Locate the cell with the specified text and output its [X, Y] center coordinate. 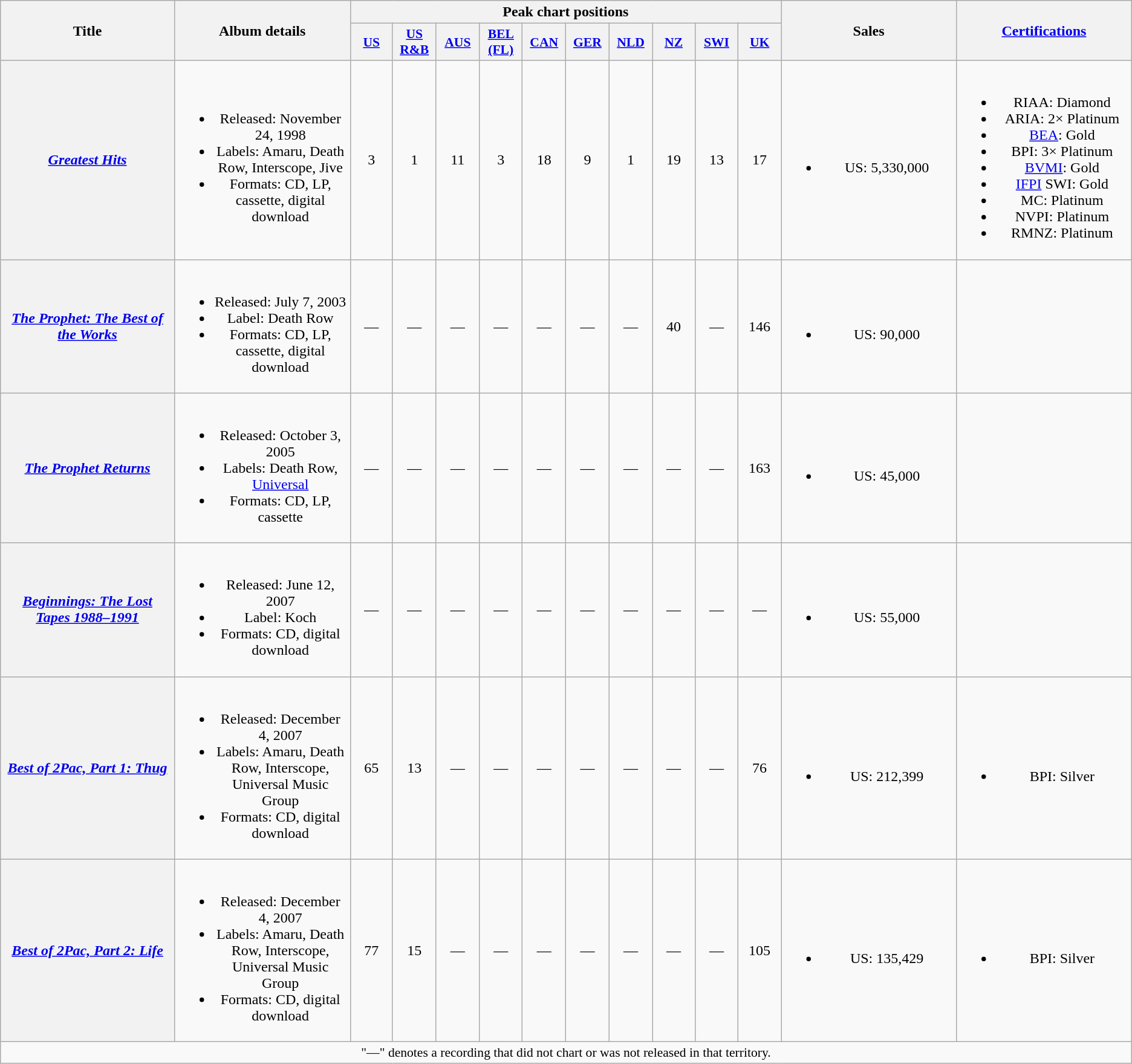
US: 45,000 [869, 468]
105 [760, 950]
Released: November 24, 1998Labels: Amaru, Death Row, Interscope, JiveFormats: CD, LP, cassette, digital download [262, 160]
Album details [262, 30]
Released: June 12, 2007Label: KochFormats: CD, digital download [262, 609]
"—" denotes a recording that did not chart or was not released in that territory. [566, 1053]
The Prophet Returns [88, 468]
65 [371, 768]
BEL(FL) [501, 42]
76 [760, 768]
UK [760, 42]
US: 55,000 [869, 609]
Released: October 3, 2005Labels: Death Row, UniversalFormats: CD, LP, cassette [262, 468]
Beginnings: The Lost Tapes 1988–1991 [88, 609]
NLD [631, 42]
US: 5,330,000 [869, 160]
19 [674, 160]
RIAA: DiamondARIA: 2× PlatinumBEA: GoldBPI: 3× PlatinumBVMI: GoldIFPI SWI: GoldMC: PlatinumNVPI: PlatinumRMNZ: Platinum [1044, 160]
GER [588, 42]
77 [371, 950]
Released: July 7, 2003Label: Death RowFormats: CD, LP, cassette, digital download [262, 326]
15 [414, 950]
163 [760, 468]
146 [760, 326]
11 [457, 160]
40 [674, 326]
US: 90,000 [869, 326]
AUS [457, 42]
US: 212,399 [869, 768]
Certifications [1044, 30]
USR&B [414, 42]
US: 135,429 [869, 950]
17 [760, 160]
Sales [869, 30]
18 [544, 160]
Title [88, 30]
9 [588, 160]
US [371, 42]
Best of 2Pac, Part 2: Life [88, 950]
Greatest Hits [88, 160]
Best of 2Pac, Part 1: Thug [88, 768]
The Prophet: The Best of the Works [88, 326]
CAN [544, 42]
SWI [716, 42]
Peak chart positions [566, 12]
NZ [674, 42]
